Extract the [x, y] coordinate from the center of the cell holding the provided text.  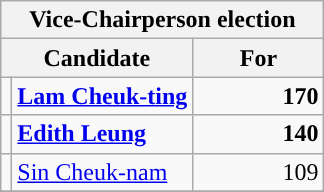
Lam Cheuk-ting [102, 96]
Sin Cheuk-nam [102, 172]
For [258, 58]
Candidate [97, 58]
140 [258, 134]
Vice-Chairperson election [162, 20]
Edith Leung [102, 134]
109 [258, 172]
170 [258, 96]
